Determine the [x, y] coordinate at the center of the cell enclosing the given text.  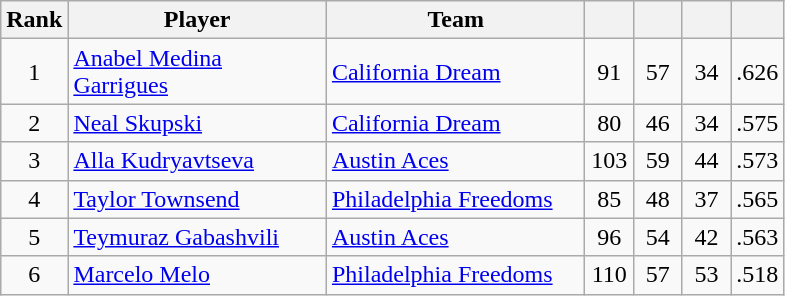
3 [34, 161]
96 [610, 237]
Anabel Medina Garrigues [198, 72]
Rank [34, 20]
5 [34, 237]
Neal Skupski [198, 123]
44 [706, 161]
Teymuraz Gabashvili [198, 237]
6 [34, 275]
.518 [758, 275]
37 [706, 199]
.575 [758, 123]
85 [610, 199]
Player [198, 20]
1 [34, 72]
.626 [758, 72]
59 [658, 161]
Team [456, 20]
2 [34, 123]
Taylor Townsend [198, 199]
.573 [758, 161]
Marcelo Melo [198, 275]
54 [658, 237]
80 [610, 123]
103 [610, 161]
.565 [758, 199]
4 [34, 199]
48 [658, 199]
.563 [758, 237]
42 [706, 237]
53 [706, 275]
46 [658, 123]
91 [610, 72]
Alla Kudryavtseva [198, 161]
110 [610, 275]
